Extract the (X, Y) coordinate from the center of the cell holding the provided text.  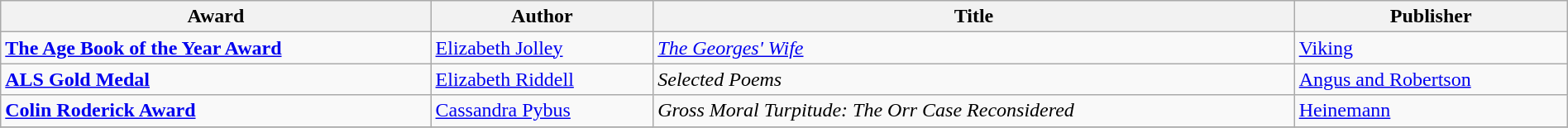
Title (974, 17)
Cassandra Pybus (543, 111)
The Georges' Wife (974, 48)
Elizabeth Riddell (543, 79)
Publisher (1431, 17)
Angus and Robertson (1431, 79)
The Age Book of the Year Award (216, 48)
Colin Roderick Award (216, 111)
Elizabeth Jolley (543, 48)
Author (543, 17)
ALS Gold Medal (216, 79)
Selected Poems (974, 79)
Gross Moral Turpitude: The Orr Case Reconsidered (974, 111)
Viking (1431, 48)
Award (216, 17)
Heinemann (1431, 111)
